Determine the [x, y] coordinate at the center of the cell enclosing the given text.  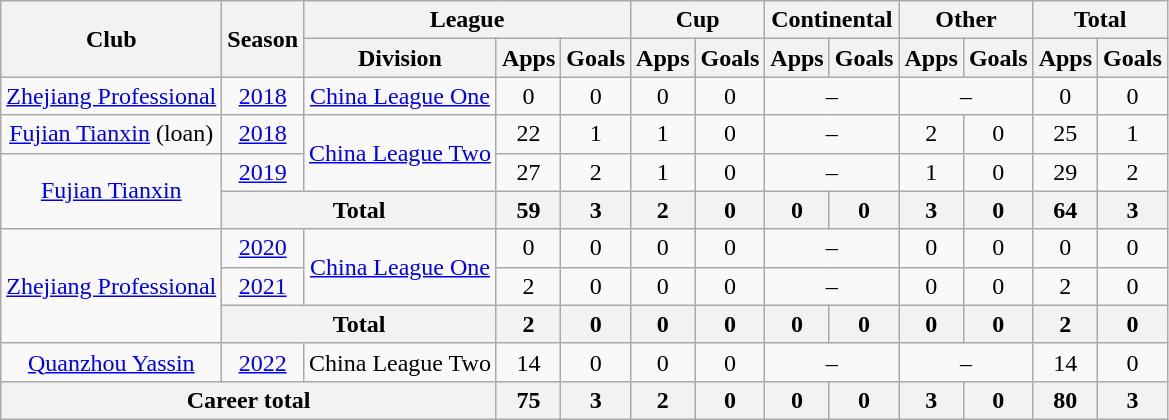
75 [528, 400]
25 [1065, 134]
2021 [263, 286]
29 [1065, 172]
80 [1065, 400]
Other [966, 20]
22 [528, 134]
27 [528, 172]
League [468, 20]
Fujian Tianxin [112, 191]
Division [400, 58]
2020 [263, 248]
Fujian Tianxin (loan) [112, 134]
2019 [263, 172]
59 [528, 210]
64 [1065, 210]
Career total [249, 400]
Continental [832, 20]
Club [112, 39]
Quanzhou Yassin [112, 362]
2022 [263, 362]
Cup [698, 20]
Season [263, 39]
